Output the (x, y) coordinate of the center of the cell containing the given text.  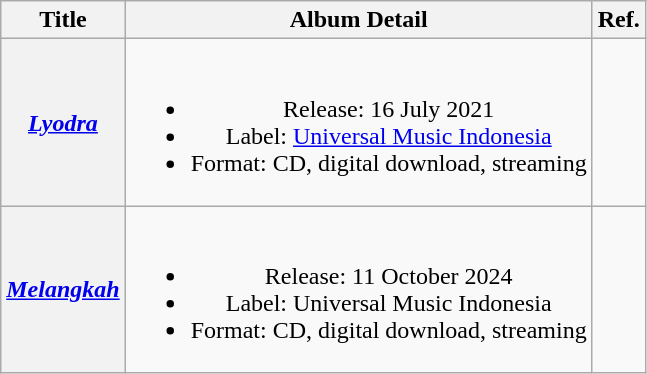
Album Detail (358, 20)
Release: 16 July 2021Label: Universal Music IndonesiaFormat: CD, digital download, streaming (358, 122)
Melangkah (63, 290)
Title (63, 20)
Lyodra (63, 122)
Release: 11 October 2024Label: Universal Music IndonesiaFormat: CD, digital download, streaming (358, 290)
Ref. (618, 20)
